Capture the cell that displays the provided text and extract its (X, Y) central coordinate. 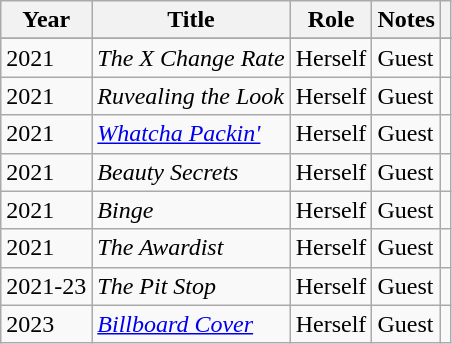
Year (46, 20)
Billboard Cover (191, 324)
The X Change Rate (191, 58)
Binge (191, 210)
2021-23 (46, 286)
2023 (46, 324)
Notes (406, 20)
Role (331, 20)
Beauty Secrets (191, 172)
Title (191, 20)
The Pit Stop (191, 286)
Whatcha Packin' (191, 134)
Ruvealing the Look (191, 96)
The Awardist (191, 248)
